Return [X, Y] of the center of cell containing provided text 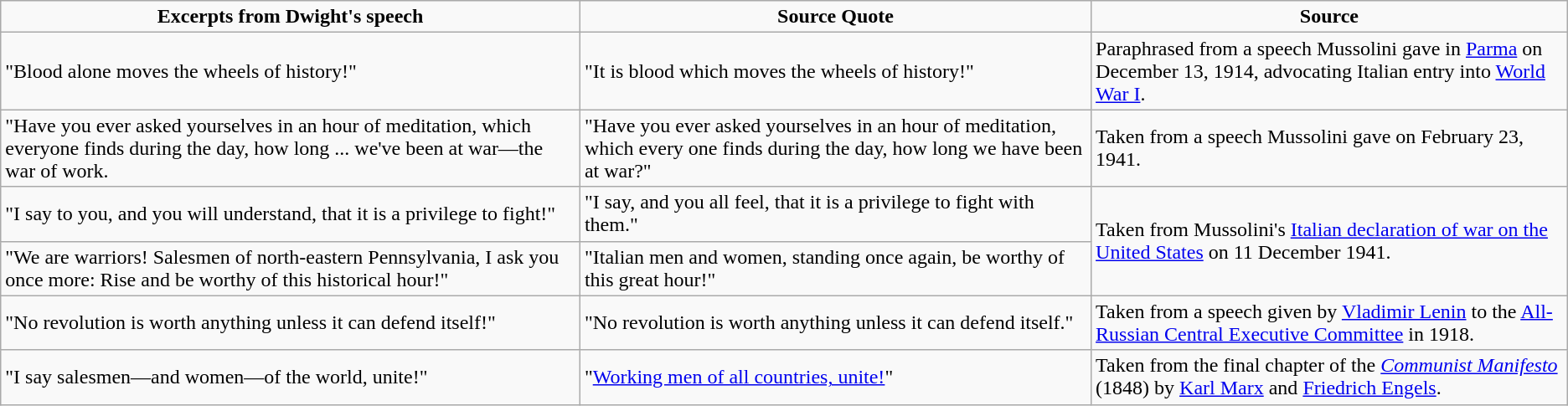
"No revolution is worth anything unless it can defend itself!" [291, 323]
Taken from a speech given by Vladimir Lenin to the All-Russian Central Executive Committee in 1918. [1330, 323]
"Blood alone moves the wheels of history!" [291, 71]
"Have you ever asked yourselves in an hour of meditation, which every one finds during the day, how long we have been at war?" [835, 148]
"I say salesmen—and women—of the world, unite!" [291, 377]
"It is blood which moves the wheels of history!" [835, 71]
"Working men of all countries, unite!" [835, 377]
Taken from Mussolini's Italian declaration of war on the United States on 11 December 1941. [1330, 241]
"We are warriors! Salesmen of north-eastern Pennsylvania, I ask you once more: Rise and be worthy of this historical hour!" [291, 268]
Source [1330, 17]
Paraphrased from a speech Mussolini gave in Parma on December 13, 1914, advocating Italian entry into World War I. [1330, 71]
Taken from a speech Mussolini gave on February 23, 1941. [1330, 148]
"No revolution is worth anything unless it can defend itself." [835, 323]
Excerpts from Dwight's speech [291, 17]
"Italian men and women, standing once again, be worthy of this great hour!" [835, 268]
Taken from the final chapter of the Communist Manifesto (1848) by Karl Marx and Friedrich Engels. [1330, 377]
Source Quote [835, 17]
"Have you ever asked yourselves in an hour of meditation, which everyone finds during the day, how long ... we've been at war—the war of work. [291, 148]
"I say to you, and you will understand, that it is a privilege to fight!" [291, 214]
"I say, and you all feel, that it is a privilege to fight with them." [835, 214]
